Capture the cell that displays the provided text and extract its [x, y] central coordinate. 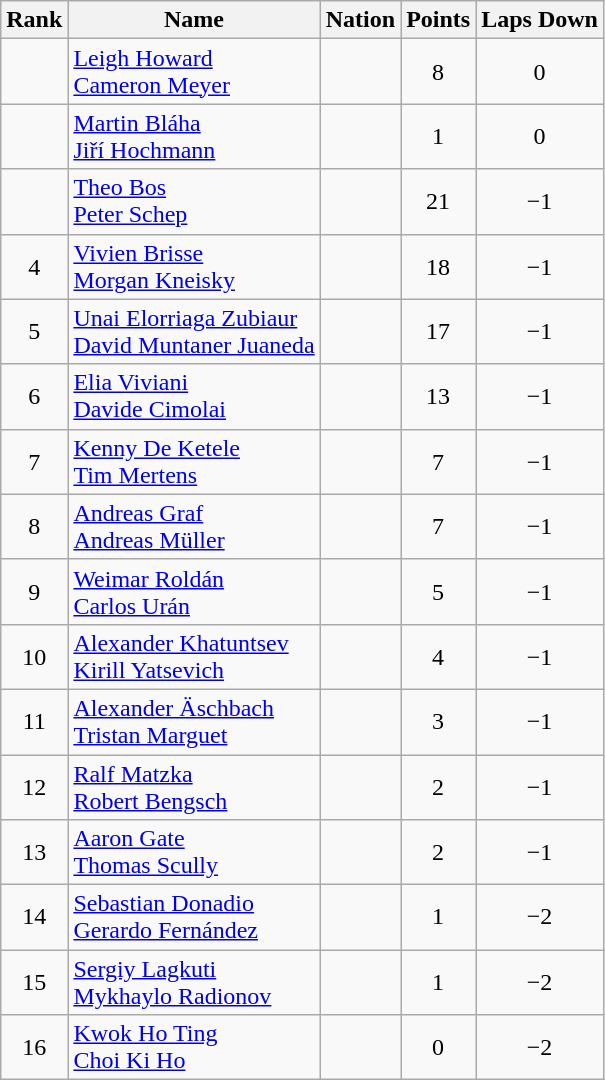
Elia VivianiDavide Cimolai [194, 396]
Weimar RoldánCarlos Urán [194, 592]
Leigh HowardCameron Meyer [194, 72]
12 [34, 786]
15 [34, 982]
Andreas GrafAndreas Müller [194, 526]
Martin BláhaJiří Hochmann [194, 136]
3 [438, 722]
21 [438, 202]
11 [34, 722]
Alexander KhatuntsevKirill Yatsevich [194, 656]
Kwok Ho TingChoi Ki Ho [194, 1048]
14 [34, 918]
Theo BosPeter Schep [194, 202]
Vivien BrisseMorgan Kneisky [194, 266]
Laps Down [540, 20]
Alexander ÄschbachTristan Marguet [194, 722]
Sebastian DonadioGerardo Fernández [194, 918]
9 [34, 592]
Ralf MatzkaRobert Bengsch [194, 786]
Rank [34, 20]
Nation [360, 20]
Aaron GateThomas Scully [194, 852]
16 [34, 1048]
Points [438, 20]
10 [34, 656]
18 [438, 266]
Unai Elorriaga ZubiaurDavid Muntaner Juaneda [194, 332]
Name [194, 20]
17 [438, 332]
Kenny De KeteleTim Mertens [194, 462]
6 [34, 396]
Sergiy LagkutiMykhaylo Radionov [194, 982]
